From the cell containing the given text, extract its center point as (x, y) coordinate. 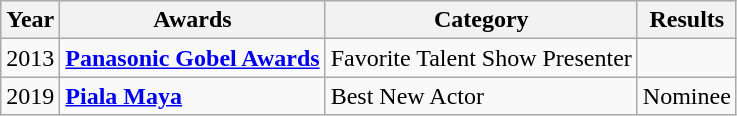
Category (481, 20)
Best New Actor (481, 96)
2013 (30, 58)
Piala Maya (192, 96)
2019 (30, 96)
Nominee (686, 96)
Favorite Talent Show Presenter (481, 58)
Results (686, 20)
Awards (192, 20)
Panasonic Gobel Awards (192, 58)
Year (30, 20)
